Determine the [X, Y] coordinate at the center of the cell enclosing the given text.  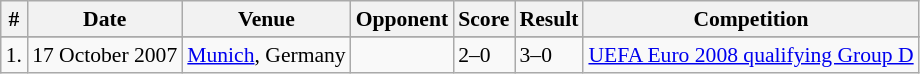
17 October 2007 [104, 55]
Competition [750, 19]
# [14, 19]
UEFA Euro 2008 qualifying Group D [750, 55]
2–0 [484, 55]
Score [484, 19]
1. [14, 55]
Result [548, 19]
Venue [266, 19]
Date [104, 19]
Opponent [402, 19]
3–0 [548, 55]
Munich, Germany [266, 55]
